Output the [x, y] coordinate of the center of the cell containing the given text.  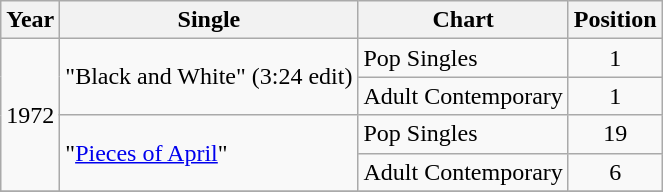
1972 [30, 115]
19 [615, 134]
"Pieces of April" [209, 153]
Year [30, 20]
Single [209, 20]
6 [615, 172]
"Black and White" (3:24 edit) [209, 77]
Position [615, 20]
Chart [463, 20]
